Detect which cell encompasses the target text, then output its [x, y] center coordinate. 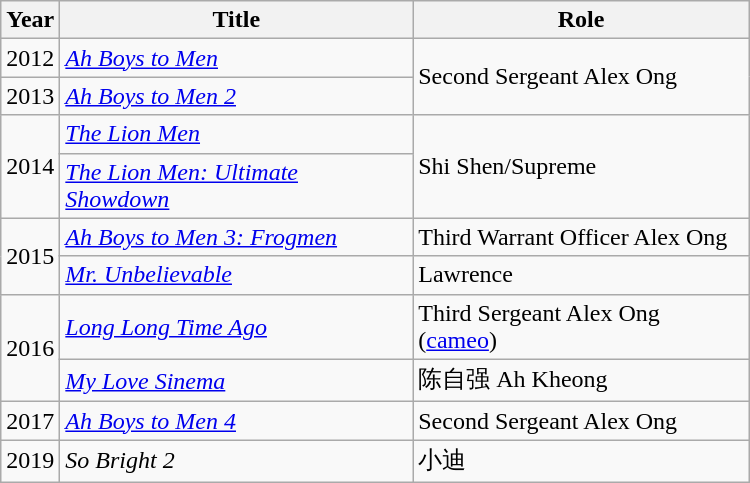
Long Long Time Ago [236, 326]
陈自强 Ah Kheong [582, 380]
Year [30, 20]
The Lion Men [236, 134]
2019 [30, 462]
The Lion Men: Ultimate Showdown [236, 186]
2012 [30, 58]
So Bright 2 [236, 462]
Lawrence [582, 275]
2016 [30, 348]
2017 [30, 421]
Title [236, 20]
Ah Boys to Men 4 [236, 421]
Third Sergeant Alex Ong (cameo) [582, 326]
Ah Boys to Men 3: Frogmen [236, 237]
My Love Sinema [236, 380]
Ah Boys to Men [236, 58]
Shi Shen/Supreme [582, 166]
小迪 [582, 462]
Third Warrant Officer Alex Ong [582, 237]
2013 [30, 96]
Ah Boys to Men 2 [236, 96]
Role [582, 20]
2015 [30, 256]
2014 [30, 166]
Mr. Unbelievable [236, 275]
